For the text-containing cell, return its midpoint in (x, y) coordinate format. 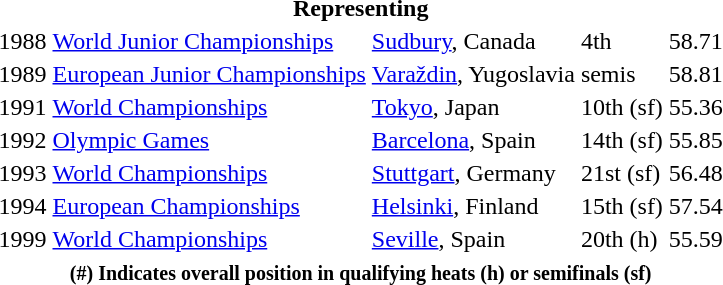
European Championships (209, 206)
4th (622, 41)
European Junior Championships (209, 74)
10th (sf) (622, 107)
World Junior Championships (209, 41)
Olympic Games (209, 140)
21st (sf) (622, 173)
Barcelona, Spain (473, 140)
Tokyo, Japan (473, 107)
Seville, Spain (473, 239)
Helsinki, Finland (473, 206)
Varaždin, Yugoslavia (473, 74)
14th (sf) (622, 140)
Sudbury, Canada (473, 41)
15th (sf) (622, 206)
semis (622, 74)
20th (h) (622, 239)
Stuttgart, Germany (473, 173)
